Provide the (X, Y) coordinate of the cell's center where the given text is located.  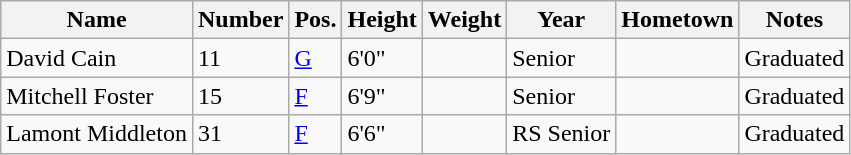
Notes (794, 20)
31 (240, 134)
6'6" (382, 134)
6'9" (382, 96)
Weight (464, 20)
Number (240, 20)
David Cain (97, 58)
Name (97, 20)
RS Senior (562, 134)
Lamont Middleton (97, 134)
Year (562, 20)
G (316, 58)
15 (240, 96)
Height (382, 20)
11 (240, 58)
Hometown (678, 20)
6'0" (382, 58)
Mitchell Foster (97, 96)
Pos. (316, 20)
